Find where the given text appears and provide that cell's center as [X, Y] coordinate. 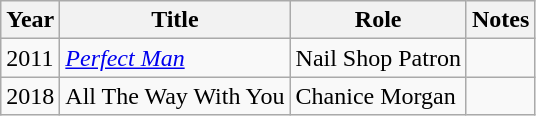
Role [378, 20]
2011 [30, 58]
Chanice Morgan [378, 96]
Year [30, 20]
Nail Shop Patron [378, 58]
Title [175, 20]
Perfect Man [175, 58]
All The Way With You [175, 96]
Notes [500, 20]
2018 [30, 96]
